Provide the [x, y] coordinate of the cell's center where the given text is located.  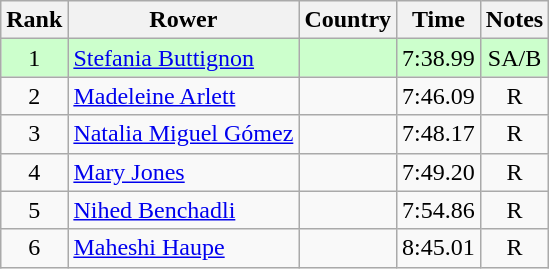
5 [34, 210]
2 [34, 96]
8:45.01 [439, 248]
7:46.09 [439, 96]
Rank [34, 20]
6 [34, 248]
SA/B [514, 58]
Maheshi Haupe [184, 248]
Madeleine Arlett [184, 96]
Nihed Benchadli [184, 210]
1 [34, 58]
3 [34, 134]
7:48.17 [439, 134]
Mary Jones [184, 172]
Natalia Miguel Gómez [184, 134]
7:38.99 [439, 58]
Time [439, 20]
7:49.20 [439, 172]
Country [348, 20]
Rower [184, 20]
7:54.86 [439, 210]
Stefania Buttignon [184, 58]
Notes [514, 20]
4 [34, 172]
